Capture the cell that displays the provided text and extract its (x, y) central coordinate. 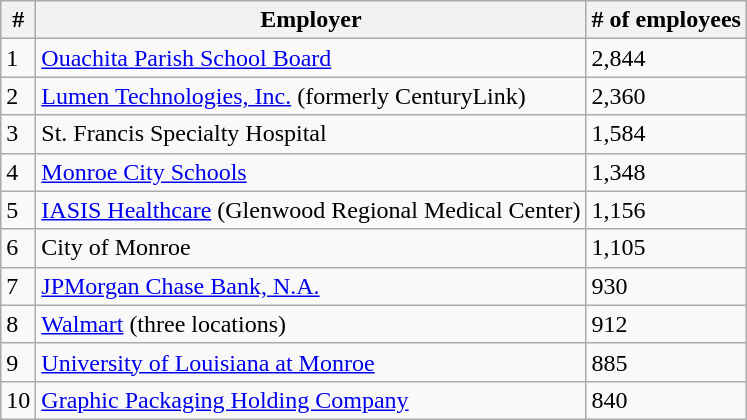
6 (18, 248)
Employer (311, 20)
8 (18, 324)
10 (18, 400)
Graphic Packaging Holding Company (311, 400)
1,584 (666, 134)
Walmart (three locations) (311, 324)
4 (18, 172)
City of Monroe (311, 248)
912 (666, 324)
2,360 (666, 96)
# (18, 20)
1,348 (666, 172)
3 (18, 134)
9 (18, 362)
University of Louisiana at Monroe (311, 362)
840 (666, 400)
Lumen Technologies, Inc. (formerly CenturyLink) (311, 96)
JPMorgan Chase Bank, N.A. (311, 286)
2 (18, 96)
7 (18, 286)
Monroe City Schools (311, 172)
1,156 (666, 210)
# of employees (666, 20)
Ouachita Parish School Board (311, 58)
IASIS Healthcare (Glenwood Regional Medical Center) (311, 210)
5 (18, 210)
1,105 (666, 248)
885 (666, 362)
1 (18, 58)
St. Francis Specialty Hospital (311, 134)
930 (666, 286)
2,844 (666, 58)
